For the text-containing cell, return its midpoint in (x, y) coordinate format. 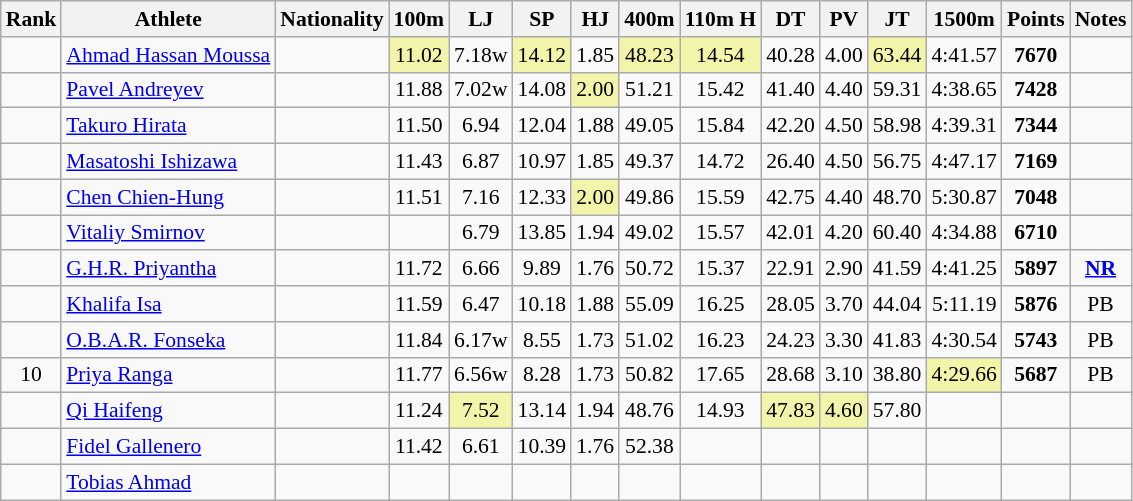
3.30 (844, 340)
60.40 (898, 233)
15.84 (720, 126)
6.94 (480, 126)
4:41.25 (964, 269)
Points (1036, 19)
5897 (1036, 269)
Tobias Ahmad (168, 482)
13.85 (542, 233)
11.77 (419, 375)
5:30.87 (964, 197)
Chen Chien-Hung (168, 197)
14.08 (542, 90)
6.61 (480, 447)
SP (542, 19)
48.76 (649, 411)
11.88 (419, 90)
400m (649, 19)
5743 (1036, 340)
Pavel Andreyev (168, 90)
42.01 (790, 233)
63.44 (898, 55)
41.59 (898, 269)
57.80 (898, 411)
41.83 (898, 340)
6.47 (480, 304)
14.12 (542, 55)
50.72 (649, 269)
3.10 (844, 375)
11.24 (419, 411)
51.21 (649, 90)
13.14 (542, 411)
17.65 (720, 375)
28.68 (790, 375)
42.75 (790, 197)
7670 (1036, 55)
LJ (480, 19)
16.23 (720, 340)
38.80 (898, 375)
Vitaliy Smirnov (168, 233)
41.40 (790, 90)
11.50 (419, 126)
49.37 (649, 162)
22.91 (790, 269)
7344 (1036, 126)
7.02w (480, 90)
11.59 (419, 304)
Khalifa Isa (168, 304)
10.18 (542, 304)
Notes (1101, 19)
4:38.65 (964, 90)
11.72 (419, 269)
100m (419, 19)
7169 (1036, 162)
5:11.19 (964, 304)
12.33 (542, 197)
6.79 (480, 233)
PV (844, 19)
10.97 (542, 162)
51.02 (649, 340)
15.59 (720, 197)
6.17w (480, 340)
HJ (595, 19)
5687 (1036, 375)
11.43 (419, 162)
6710 (1036, 233)
Masatoshi Ishizawa (168, 162)
110m H (720, 19)
JT (898, 19)
49.86 (649, 197)
49.02 (649, 233)
11.42 (419, 447)
G.H.R. Priyantha (168, 269)
15.37 (720, 269)
NR (1101, 269)
Nationality (332, 19)
8.55 (542, 340)
49.05 (649, 126)
4:34.88 (964, 233)
Rank (32, 19)
4.20 (844, 233)
59.31 (898, 90)
Ahmad Hassan Moussa (168, 55)
6.87 (480, 162)
24.23 (790, 340)
6.66 (480, 269)
4:41.57 (964, 55)
7048 (1036, 197)
Takuro Hirata (168, 126)
8.28 (542, 375)
50.82 (649, 375)
Fidel Gallenero (168, 447)
Priya Ranga (168, 375)
5876 (1036, 304)
4:39.31 (964, 126)
55.09 (649, 304)
4:30.54 (964, 340)
52.38 (649, 447)
48.70 (898, 197)
2.90 (844, 269)
56.75 (898, 162)
7428 (1036, 90)
6.56w (480, 375)
9.89 (542, 269)
15.57 (720, 233)
16.25 (720, 304)
3.70 (844, 304)
44.04 (898, 304)
O.B.A.R. Fonseka (168, 340)
4.00 (844, 55)
1500m (964, 19)
11.02 (419, 55)
15.42 (720, 90)
12.04 (542, 126)
4:47.17 (964, 162)
7.16 (480, 197)
48.23 (649, 55)
14.93 (720, 411)
47.83 (790, 411)
7.52 (480, 411)
Qi Haifeng (168, 411)
4:29.66 (964, 375)
10.39 (542, 447)
26.40 (790, 162)
28.05 (790, 304)
40.28 (790, 55)
10 (32, 375)
14.72 (720, 162)
14.54 (720, 55)
Athlete (168, 19)
42.20 (790, 126)
58.98 (898, 126)
11.51 (419, 197)
DT (790, 19)
7.18w (480, 55)
4.60 (844, 411)
11.84 (419, 340)
